Identify which cell holds the provided text, then report its (X, Y) central coordinate. 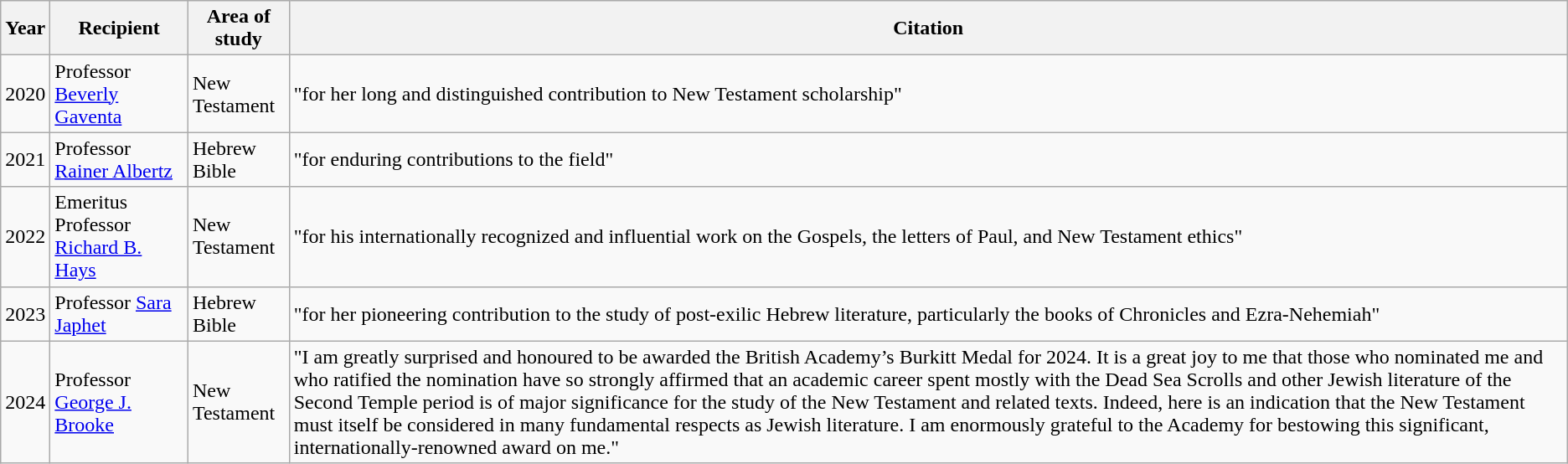
Emeritus Professor Richard B. Hays (119, 236)
Professor Rainer Albertz (119, 159)
Professor Sara Japhet (119, 313)
2020 (25, 94)
2024 (25, 402)
"for her pioneering contribution to the study of post-exilic Hebrew literature, particularly the books of Chronicles and Ezra-Nehemiah" (928, 313)
Professor George J. Brooke (119, 402)
"for enduring contributions to the field" (928, 159)
2022 (25, 236)
2021 (25, 159)
Citation (928, 28)
Area of study (238, 28)
Professor Beverly Gaventa (119, 94)
Year (25, 28)
Recipient (119, 28)
2023 (25, 313)
"for his internationally recognized and influential work on the Gospels, the letters of Paul, and New Testament ethics" (928, 236)
"for her long and distinguished contribution to New Testament scholarship" (928, 94)
